Identify which cell holds the provided text, then report its (x, y) central coordinate. 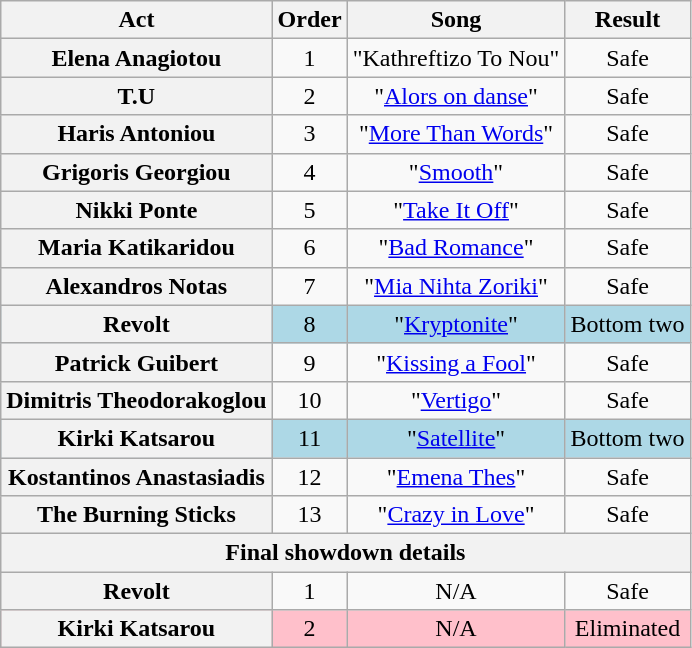
7 (310, 286)
11 (310, 438)
9 (310, 362)
Eliminated (628, 629)
"Emena Thes" (456, 477)
"Vertigo" (456, 400)
Order (310, 20)
12 (310, 477)
Dimitris Theodorakoglou (136, 400)
"Mia Nihta Zoriki" (456, 286)
Nikki Ponte (136, 210)
"Crazy in Love" (456, 515)
Song (456, 20)
Alexandros Notas (136, 286)
Haris Antoniou (136, 134)
"Smooth" (456, 172)
"Take It Off" (456, 210)
The Burning Sticks (136, 515)
Final showdown details (346, 553)
"Satellite" (456, 438)
"Kathreftizo To Nou" (456, 58)
10 (310, 400)
Grigoris Georgiou (136, 172)
5 (310, 210)
Result (628, 20)
6 (310, 248)
T.U (136, 96)
"Kryptonite" (456, 324)
"Kissing a Fool" (456, 362)
4 (310, 172)
3 (310, 134)
"Alors on danse" (456, 96)
Act (136, 20)
Elena Anagiotou (136, 58)
Patrick Guibert (136, 362)
"Bad Romance" (456, 248)
13 (310, 515)
Kostantinos Anastasiadis (136, 477)
8 (310, 324)
Maria Katikaridou (136, 248)
"More Than Words" (456, 134)
